Output the [x, y] coordinate of the center of the cell containing the given text.  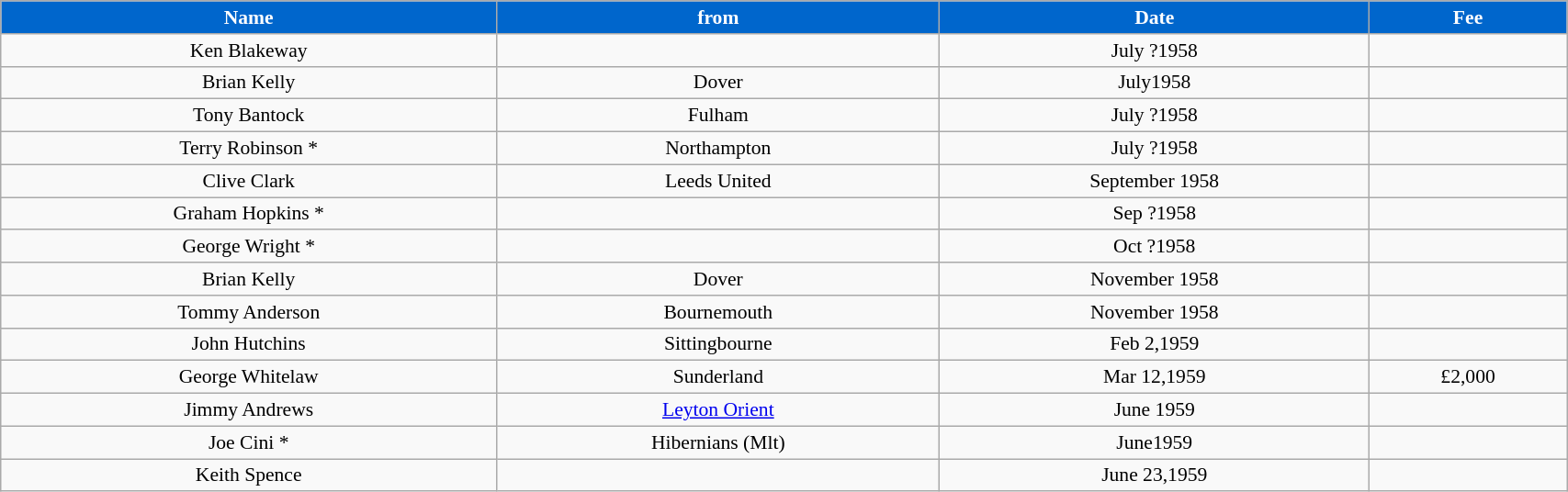
Jimmy Andrews [249, 410]
June 23,1959 [1154, 475]
Ken Blakeway [249, 50]
from [718, 17]
Terry Robinson * [249, 149]
Clive Clark [249, 181]
Leyton Orient [718, 410]
Graham Hopkins * [249, 214]
Oct ?1958 [1154, 247]
Name [249, 17]
Northampton [718, 149]
Keith Spence [249, 475]
Feb 2,1959 [1154, 344]
Hibernians (Mlt) [718, 442]
Mar 12,1959 [1154, 377]
Leeds United [718, 181]
June 1959 [1154, 410]
Sunderland [718, 377]
Bournemouth [718, 312]
Fulham [718, 116]
Sep ?1958 [1154, 214]
Date [1154, 17]
John Hutchins [249, 344]
June1959 [1154, 442]
£2,000 [1468, 377]
July1958 [1154, 83]
George Wright * [249, 247]
Tony Bantock [249, 116]
Fee [1468, 17]
Sittingbourne [718, 344]
George Whitelaw [249, 377]
September 1958 [1154, 181]
Tommy Anderson [249, 312]
Joe Cini * [249, 442]
